Scan for the cell matching the given text and deliver its [x, y] coordinate at center. 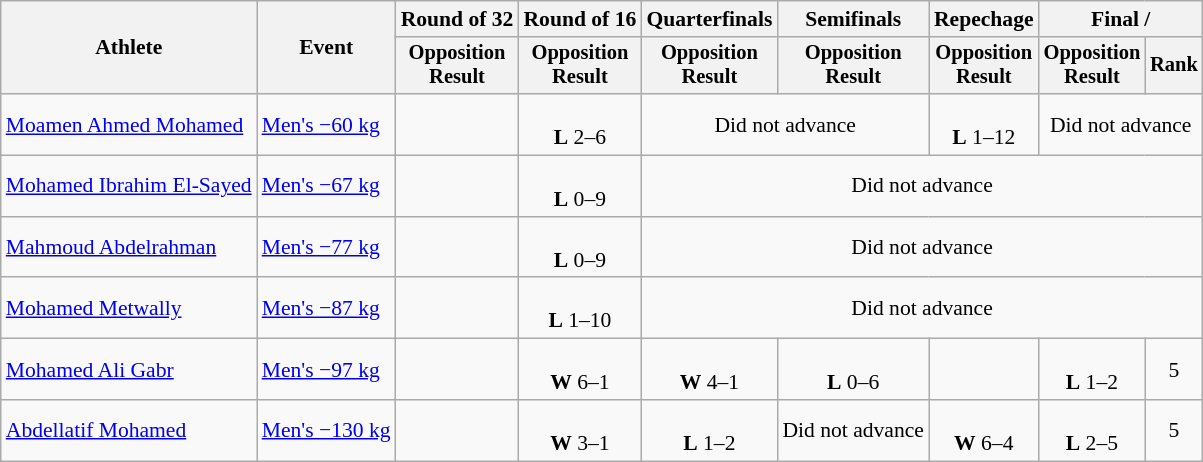
L 0–6 [853, 370]
Final / [1121, 19]
Mohamed Ali Gabr [129, 370]
Repechage [984, 19]
Semifinals [853, 19]
Men's −60 kg [326, 124]
L 2–6 [580, 124]
Event [326, 48]
W 6–4 [984, 430]
L 1–12 [984, 124]
Round of 16 [580, 19]
Moamen Ahmed Mohamed [129, 124]
Men's −77 kg [326, 248]
Mohamed Metwally [129, 308]
Quarterfinals [709, 19]
L 1–10 [580, 308]
W 3–1 [580, 430]
Round of 32 [458, 19]
W 6–1 [580, 370]
Men's −87 kg [326, 308]
Mahmoud Abdelrahman [129, 248]
Men's −130 kg [326, 430]
Men's −67 kg [326, 186]
Abdellatif Mohamed [129, 430]
Rank [1174, 66]
L 2–5 [1092, 430]
Athlete [129, 48]
W 4–1 [709, 370]
Men's −97 kg [326, 370]
Mohamed Ibrahim El-Sayed [129, 186]
